Detect which cell encompasses the target text, then output its [x, y] center coordinate. 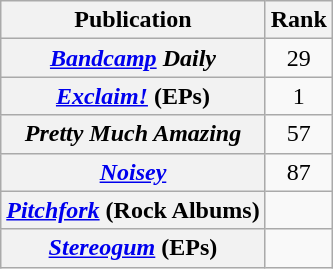
Stereogum (EPs) [133, 248]
1 [298, 96]
Noisey [133, 172]
Bandcamp Daily [133, 58]
Publication [133, 20]
Pretty Much Amazing [133, 134]
Exclaim! (EPs) [133, 96]
Rank [298, 20]
Pitchfork (Rock Albums) [133, 210]
29 [298, 58]
57 [298, 134]
87 [298, 172]
